For the text-containing cell, return its midpoint in (x, y) coordinate format. 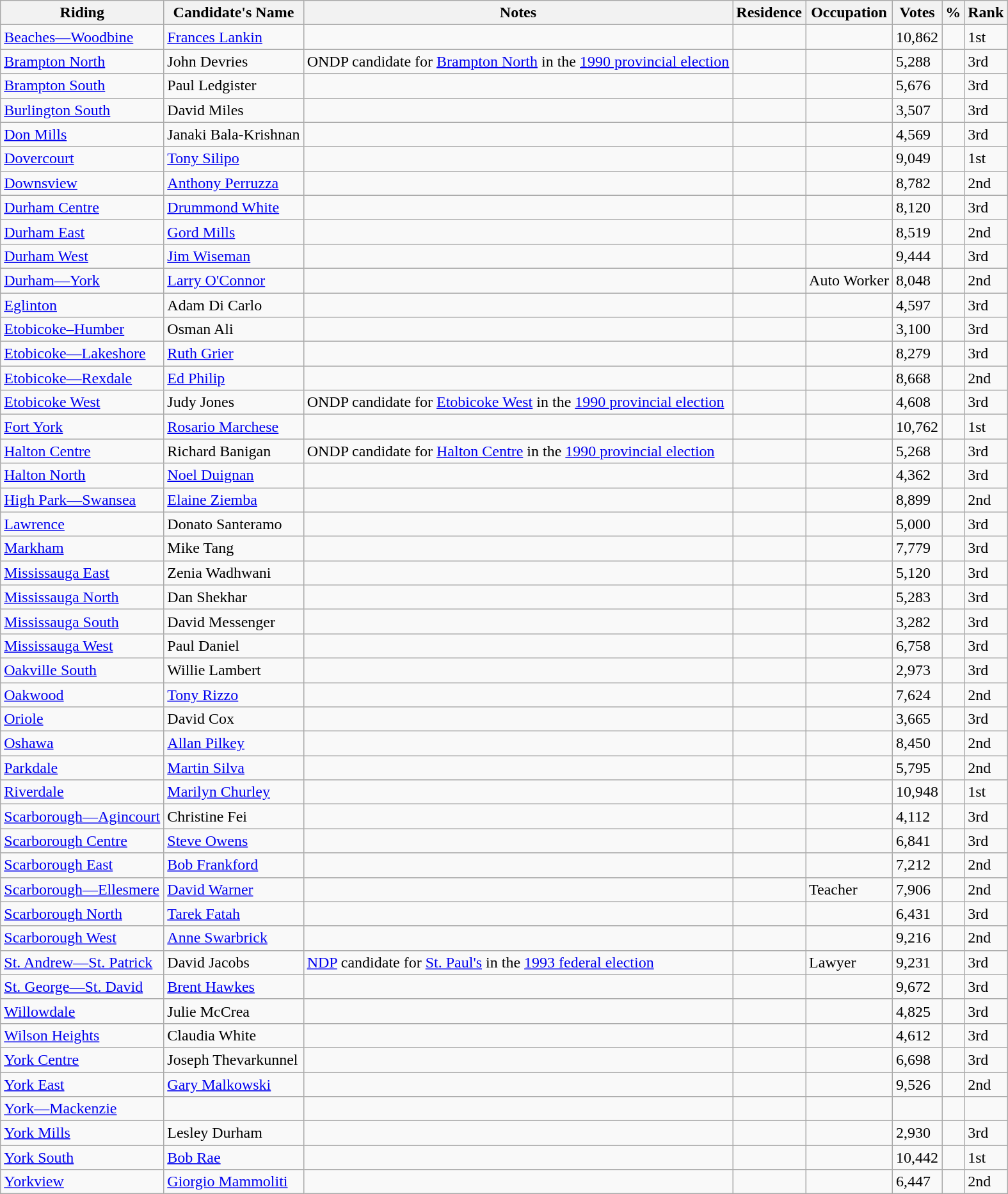
3,507 (918, 110)
Gord Mills (234, 232)
10,948 (918, 792)
David Messenger (234, 621)
4,597 (918, 305)
Adam Di Carlo (234, 305)
Lawrence (82, 524)
Riverdale (82, 792)
Markham (82, 548)
High Park—Swansea (82, 500)
9,526 (918, 1085)
Durham East (82, 232)
Notes (518, 13)
8,279 (918, 354)
4,612 (918, 1035)
5,676 (918, 86)
Osman Ali (234, 330)
6,758 (918, 646)
Etobicoke–Humber (82, 330)
4,569 (918, 134)
8,048 (918, 280)
Riding (82, 13)
7,906 (918, 889)
Auto Worker (849, 280)
Yorkview (82, 1182)
6,431 (918, 914)
Residence (769, 13)
Halton Centre (82, 451)
Scarborough North (82, 914)
3,100 (918, 330)
5,288 (918, 61)
Beaches—Woodbine (82, 37)
Lesley Durham (234, 1133)
Martin Silva (234, 768)
9,444 (918, 256)
6,447 (918, 1182)
Parkdale (82, 768)
Oakville South (82, 670)
5,795 (918, 768)
8,668 (918, 378)
9,672 (918, 987)
Christine Fei (234, 816)
Downsview (82, 183)
Anthony Perruzza (234, 183)
2,973 (918, 670)
3,665 (918, 719)
Eglinton (82, 305)
Don Mills (82, 134)
Oshawa (82, 744)
4,112 (918, 816)
Candidate's Name (234, 13)
Durham West (82, 256)
8,782 (918, 183)
David Warner (234, 889)
York South (82, 1158)
Anne Swarbrick (234, 938)
9,216 (918, 938)
Scarborough East (82, 865)
Etobicoke—Rexdale (82, 378)
Paul Daniel (234, 646)
Zenia Wadhwani (234, 573)
David Miles (234, 110)
John Devries (234, 61)
Halton North (82, 475)
Scarborough—Agincourt (82, 816)
Drummond White (234, 207)
Judy Jones (234, 402)
Julie McCrea (234, 1011)
Frances Lankin (234, 37)
Scarborough—Ellesmere (82, 889)
Brent Hawkes (234, 987)
Claudia White (234, 1035)
10,762 (918, 427)
Allan Pilkey (234, 744)
Gary Malkowski (234, 1085)
NDP candidate for St. Paul's in the 1993 federal election (518, 962)
Ruth Grier (234, 354)
Tarek Fatah (234, 914)
8,120 (918, 207)
Elaine Ziemba (234, 500)
Donato Santeramo (234, 524)
Bob Rae (234, 1158)
Willowdale (82, 1011)
Burlington South (82, 110)
St. Andrew—St. Patrick (82, 962)
7,624 (918, 694)
4,608 (918, 402)
Durham—York (82, 280)
Etobicoke—Lakeshore (82, 354)
Willie Lambert (234, 670)
5,283 (918, 597)
St. George—St. David (82, 987)
Rosario Marchese (234, 427)
4,362 (918, 475)
7,212 (918, 865)
9,231 (918, 962)
Scarborough West (82, 938)
3,282 (918, 621)
Brampton South (82, 86)
ONDP candidate for Etobicoke West in the 1990 provincial election (518, 402)
6,841 (918, 841)
8,450 (918, 744)
4,825 (918, 1011)
Votes (918, 13)
% (954, 13)
Etobicoke West (82, 402)
Mississauga East (82, 573)
Lawyer (849, 962)
David Jacobs (234, 962)
Richard Banigan (234, 451)
York Mills (82, 1133)
David Cox (234, 719)
Steve Owens (234, 841)
Janaki Bala-Krishnan (234, 134)
Noel Duignan (234, 475)
Dovercourt (82, 159)
Jim Wiseman (234, 256)
Ed Philip (234, 378)
Scarborough Centre (82, 841)
Oakwood (82, 694)
ONDP candidate for Brampton North in the 1990 provincial election (518, 61)
Larry O'Connor (234, 280)
2,930 (918, 1133)
10,442 (918, 1158)
Mississauga South (82, 621)
York East (82, 1085)
5,000 (918, 524)
5,268 (918, 451)
Fort York (82, 427)
Paul Ledgister (234, 86)
5,120 (918, 573)
Tony Silipo (234, 159)
York—Mackenzie (82, 1109)
8,519 (918, 232)
7,779 (918, 548)
ONDP candidate for Halton Centre in the 1990 provincial election (518, 451)
Dan Shekhar (234, 597)
10,862 (918, 37)
9,049 (918, 159)
Mississauga North (82, 597)
Mississauga West (82, 646)
Oriole (82, 719)
6,698 (918, 1060)
Brampton North (82, 61)
Giorgio Mammoliti (234, 1182)
Mike Tang (234, 548)
Occupation (849, 13)
Joseph Thevarkunnel (234, 1060)
Marilyn Churley (234, 792)
8,899 (918, 500)
Wilson Heights (82, 1035)
Tony Rizzo (234, 694)
York Centre (82, 1060)
Durham Centre (82, 207)
Bob Frankford (234, 865)
Teacher (849, 889)
Rank (986, 13)
